Search for the cell housing the specified text and yield its (X, Y) center coordinate. 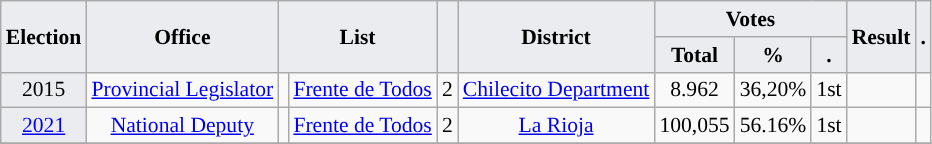
36,20% (774, 90)
2021 (44, 126)
8.962 (694, 90)
% (774, 55)
Votes (750, 19)
Chilecito Department (556, 90)
2015 (44, 90)
National Deputy (182, 126)
Election (44, 36)
District (556, 36)
56.16% (774, 126)
100,055 (694, 126)
Result (882, 36)
Provincial Legislator (182, 90)
Office (182, 36)
List (358, 36)
La Rioja (556, 126)
Total (694, 55)
